Find where the given text appears and provide that cell's center as [X, Y] coordinate. 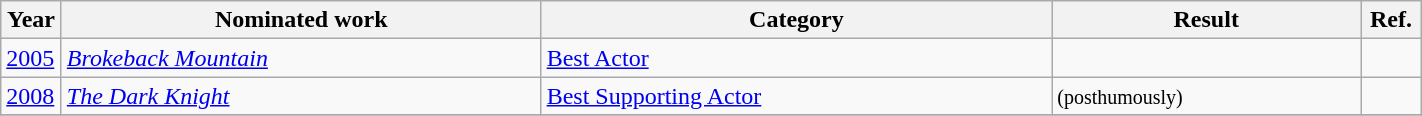
Result [1206, 20]
Best Supporting Actor [796, 96]
Year [32, 20]
Ref. [1392, 20]
2005 [32, 58]
The Dark Knight [301, 96]
Brokeback Mountain [301, 58]
Best Actor [796, 58]
(posthumously) [1206, 96]
2008 [32, 96]
Nominated work [301, 20]
Category [796, 20]
